Determine the [x, y] coordinate at the center of the cell enclosing the given text.  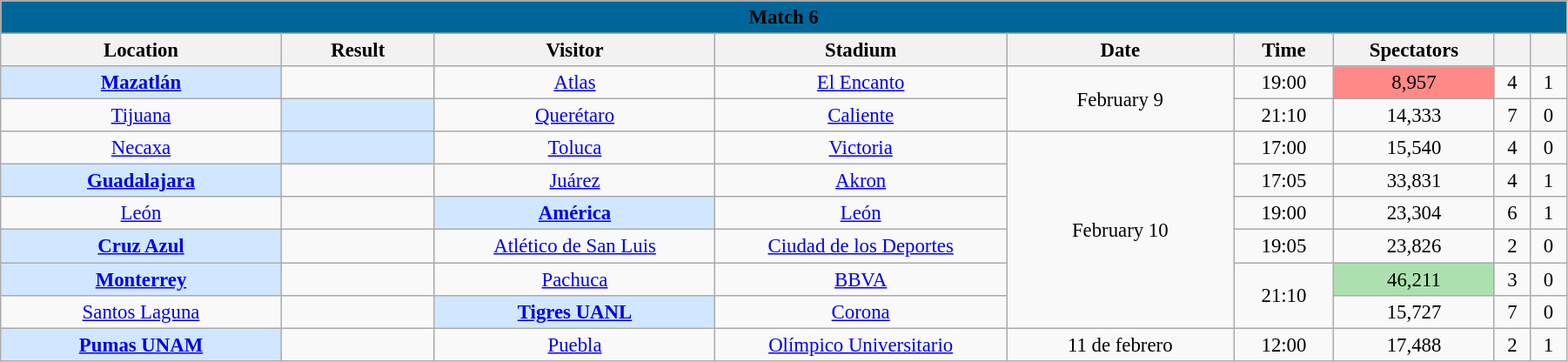
Date [1121, 50]
17,488 [1414, 345]
Time [1284, 50]
Akron [861, 181]
BBVA [861, 279]
Tigres UANL [574, 312]
Atlas [574, 83]
Pumas UNAM [141, 345]
6 [1512, 213]
15,727 [1414, 312]
17:05 [1284, 181]
11 de febrero [1121, 345]
Tijuana [141, 116]
Olímpico Universitario [861, 345]
23,826 [1414, 246]
El Encanto [861, 83]
Pachuca [574, 279]
February 9 [1121, 99]
Match 6 [784, 17]
February 10 [1121, 230]
Location [141, 50]
Toluca [574, 148]
23,304 [1414, 213]
8,957 [1414, 83]
Result [358, 50]
Atlético de San Luis [574, 246]
América [574, 213]
17:00 [1284, 148]
33,831 [1414, 181]
Stadium [861, 50]
Mazatlán [141, 83]
Monterrey [141, 279]
Corona [861, 312]
15,540 [1414, 148]
Visitor [574, 50]
Necaxa [141, 148]
Guadalajara [141, 181]
Juárez [574, 181]
46,211 [1414, 279]
12:00 [1284, 345]
3 [1512, 279]
19:05 [1284, 246]
Ciudad de los Deportes [861, 246]
Puebla [574, 345]
14,333 [1414, 116]
Cruz Azul [141, 246]
Caliente [861, 116]
Querétaro [574, 116]
Santos Laguna [141, 312]
Spectators [1414, 50]
Victoria [861, 148]
